Provide the [X, Y] coordinate of the cell's center where the given text is located.  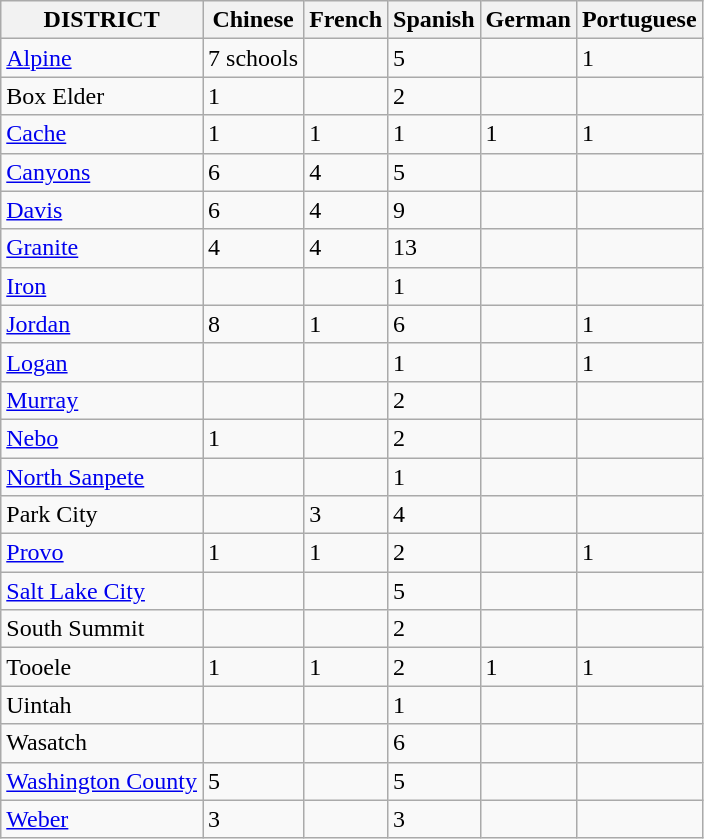
Portuguese [639, 20]
Washington County [102, 781]
South Summit [102, 629]
Box Elder [102, 96]
Iron [102, 286]
Provo [102, 553]
7 schools [254, 58]
13 [434, 248]
Wasatch [102, 743]
Salt Lake City [102, 591]
Cache [102, 134]
Davis [102, 210]
North Sanpete [102, 477]
Spanish [434, 20]
Granite [102, 248]
Tooele [102, 667]
Park City [102, 515]
German [528, 20]
8 [254, 324]
Weber [102, 819]
Logan [102, 362]
Jordan [102, 324]
French [346, 20]
Murray [102, 400]
Alpine [102, 58]
DISTRICT [102, 20]
Uintah [102, 705]
Canyons [102, 172]
Nebo [102, 438]
Chinese [254, 20]
9 [434, 210]
